Output the (x, y) coordinate of the center of the cell containing the given text.  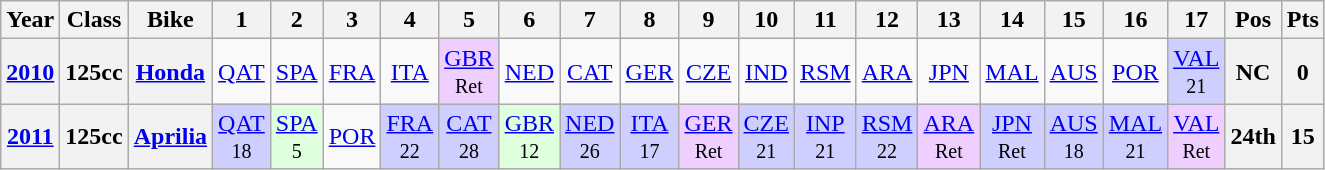
Year (30, 20)
0 (1302, 72)
5 (469, 20)
3 (352, 20)
7 (590, 20)
2 (296, 20)
12 (887, 20)
Pos (1253, 20)
17 (1196, 20)
JPN (949, 72)
ARA (887, 72)
CZE21 (766, 136)
RSM (825, 72)
FRA (352, 72)
VALRet (1196, 136)
GER (650, 72)
NED (529, 72)
ITA17 (650, 136)
8 (650, 20)
Pts (1302, 20)
13 (949, 20)
RSM22 (887, 136)
2011 (30, 136)
MAL (1012, 72)
16 (1135, 20)
24th (1253, 136)
SPA (296, 72)
CAT (590, 72)
Bike (170, 20)
QAT18 (242, 136)
11 (825, 20)
FRA22 (410, 136)
Aprilia (170, 136)
CZE (708, 72)
NED26 (590, 136)
GBR12 (529, 136)
INP21 (825, 136)
CAT28 (469, 136)
NC (1253, 72)
IND (766, 72)
AUS18 (1074, 136)
ITA (410, 72)
SPA5 (296, 136)
GERRet (708, 136)
Class (94, 20)
1 (242, 20)
9 (708, 20)
2010 (30, 72)
ARARet (949, 136)
QAT (242, 72)
JPNRet (1012, 136)
AUS (1074, 72)
VAL21 (1196, 72)
10 (766, 20)
GBRRet (469, 72)
4 (410, 20)
MAL21 (1135, 136)
6 (529, 20)
Honda (170, 72)
14 (1012, 20)
